From the cell containing the given text, extract its center point as [x, y] coordinate. 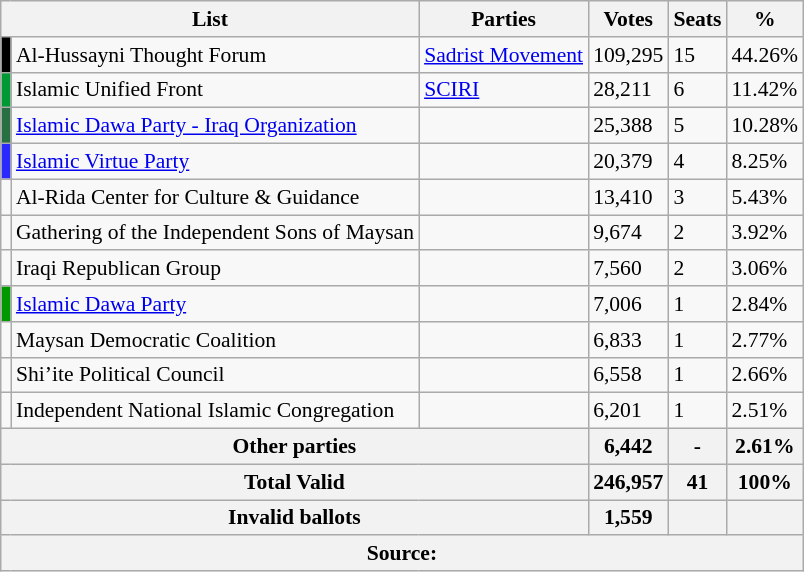
Votes [628, 19]
Sadrist Movement [504, 55]
Shi’ite Political Council [215, 375]
7,006 [628, 304]
2.51% [764, 411]
5 [697, 126]
Islamic Dawa Party - Iraq Organization [215, 126]
10.28% [764, 126]
6 [697, 90]
3.92% [764, 233]
6,201 [628, 411]
Parties [504, 19]
% [764, 19]
13,410 [628, 197]
9,674 [628, 233]
3 [697, 197]
1,559 [628, 518]
4 [697, 162]
Invalid ballots [294, 518]
7,560 [628, 269]
2.84% [764, 304]
2.66% [764, 375]
6,833 [628, 340]
- [697, 447]
Islamic Dawa Party [215, 304]
100% [764, 482]
3.06% [764, 269]
41 [697, 482]
28,211 [628, 90]
5.43% [764, 197]
6,558 [628, 375]
Iraqi Republican Group [215, 269]
11.42% [764, 90]
20,379 [628, 162]
Other parties [294, 447]
SCIRI [504, 90]
Al-Rida Center for Culture & Guidance [215, 197]
2.61% [764, 447]
Islamic Unified Front [215, 90]
25,388 [628, 126]
Seats [697, 19]
Al-Hussayni Thought Forum [215, 55]
109,295 [628, 55]
44.26% [764, 55]
Gathering of the Independent Sons of Maysan [215, 233]
Source: [402, 554]
Maysan Democratic Coalition [215, 340]
6,442 [628, 447]
15 [697, 55]
List [210, 19]
8.25% [764, 162]
Islamic Virtue Party [215, 162]
Independent National Islamic Congregation [215, 411]
246,957 [628, 482]
2.77% [764, 340]
Total Valid [294, 482]
